Capture the cell that displays the provided text and extract its (x, y) central coordinate. 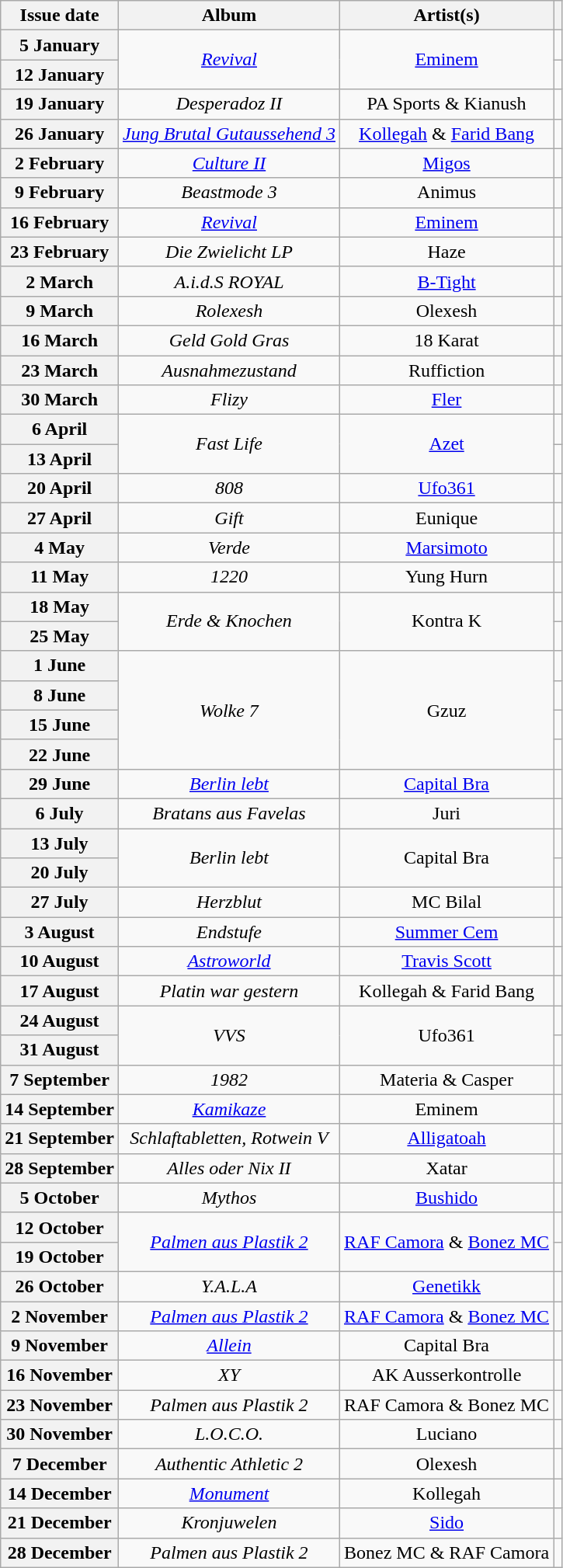
Travis Scott (447, 961)
23 February (60, 252)
18 Karat (447, 340)
L.O.C.O. (228, 1434)
8 June (60, 695)
15 June (60, 725)
Kronjuwelen (228, 1523)
26 October (60, 1286)
Herzblut (228, 902)
VVS (228, 1035)
Alligatoah (447, 1139)
Summer Cem (447, 932)
30 March (60, 400)
Haze (447, 252)
Yung Hurn (447, 577)
Kollegah (447, 1493)
28 December (60, 1552)
9 November (60, 1346)
3 August (60, 932)
Artist(s) (447, 16)
Bushido (447, 1198)
13 July (60, 843)
12 January (60, 75)
Gift (228, 518)
20 July (60, 873)
16 February (60, 222)
Desperadoz II (228, 104)
18 May (60, 607)
Wolke 7 (228, 710)
2 February (60, 163)
Genetikk (447, 1286)
AK Ausserkontrolle (447, 1375)
29 June (60, 784)
B-Tight (447, 281)
13 April (60, 459)
PA Sports & Kianush (447, 104)
6 July (60, 813)
MC Bilal (447, 902)
16 March (60, 340)
Monument (228, 1493)
Beastmode 3 (228, 193)
Bonez MC & RAF Camora (447, 1552)
20 April (60, 488)
Allein (228, 1346)
Juri (447, 813)
Rolexesh (228, 311)
9 February (60, 193)
Mythos (228, 1198)
21 December (60, 1523)
Fast Life (228, 444)
Azet (447, 444)
23 November (60, 1405)
24 August (60, 1020)
Fler (447, 400)
2 March (60, 281)
Schlaftabletten, Rotwein V (228, 1139)
Verde (228, 548)
30 November (60, 1434)
Ruffiction (447, 370)
Issue date (60, 16)
Bratans aus Favelas (228, 813)
Platin war gestern (228, 991)
9 March (60, 311)
Endstufe (228, 932)
19 January (60, 104)
27 July (60, 902)
27 April (60, 518)
1982 (228, 1080)
10 August (60, 961)
Gzuz (447, 710)
28 September (60, 1168)
23 March (60, 370)
Eunique (447, 518)
Materia & Casper (447, 1080)
Culture II (228, 163)
14 September (60, 1109)
16 November (60, 1375)
Album (228, 16)
26 January (60, 134)
5 October (60, 1198)
14 December (60, 1493)
Sido (447, 1523)
808 (228, 488)
17 August (60, 991)
2 November (60, 1316)
Kamikaze (228, 1109)
1 June (60, 666)
Jung Brutal Gutaussehend 3 (228, 134)
Geld Gold Gras (228, 340)
21 September (60, 1139)
Flizy (228, 400)
Y.A.L.A (228, 1286)
7 December (60, 1464)
7 September (60, 1080)
Marsimoto (447, 548)
Astroworld (228, 961)
Erde & Knochen (228, 621)
Die Zwielicht LP (228, 252)
1220 (228, 577)
Ausnahmezustand (228, 370)
11 May (60, 577)
Kontra K (447, 621)
Luciano (447, 1434)
25 May (60, 636)
Animus (447, 193)
4 May (60, 548)
22 June (60, 754)
XY (228, 1375)
19 October (60, 1257)
Migos (447, 163)
Authentic Athletic 2 (228, 1464)
6 April (60, 429)
A.i.d.S ROYAL (228, 281)
31 August (60, 1050)
5 January (60, 45)
12 October (60, 1227)
Xatar (447, 1168)
Alles oder Nix II (228, 1168)
